Find where the given text appears and provide that cell's center as (X, Y) coordinate. 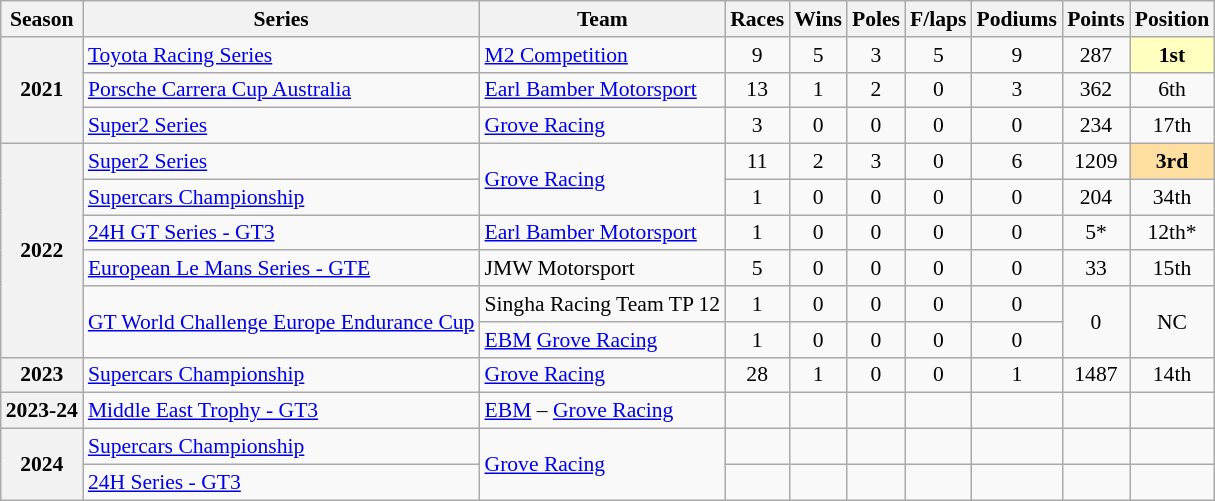
2024 (42, 464)
2022 (42, 251)
Middle East Trophy - GT3 (282, 411)
33 (1096, 269)
1209 (1096, 162)
1487 (1096, 375)
EBM Grove Racing (602, 340)
GT World Challenge Europe Endurance Cup (282, 322)
Position (1172, 19)
Wins (818, 19)
11 (757, 162)
362 (1096, 90)
15th (1172, 269)
F/laps (938, 19)
Points (1096, 19)
234 (1096, 126)
14th (1172, 375)
Podiums (1018, 19)
Toyota Racing Series (282, 55)
Races (757, 19)
JMW Motorsport (602, 269)
24H GT Series - GT3 (282, 233)
M2 Competition (602, 55)
Series (282, 19)
5* (1096, 233)
287 (1096, 55)
Poles (876, 19)
34th (1172, 197)
1st (1172, 55)
28 (757, 375)
6 (1018, 162)
2023 (42, 375)
17th (1172, 126)
2021 (42, 90)
Singha Racing Team TP 12 (602, 304)
NC (1172, 322)
Team (602, 19)
Porsche Carrera Cup Australia (282, 90)
24H Series - GT3 (282, 482)
3rd (1172, 162)
6th (1172, 90)
13 (757, 90)
12th* (1172, 233)
2023-24 (42, 411)
Season (42, 19)
204 (1096, 197)
European Le Mans Series - GTE (282, 269)
EBM – Grove Racing (602, 411)
